Determine the [x, y] coordinate at the center of the cell enclosing the given text.  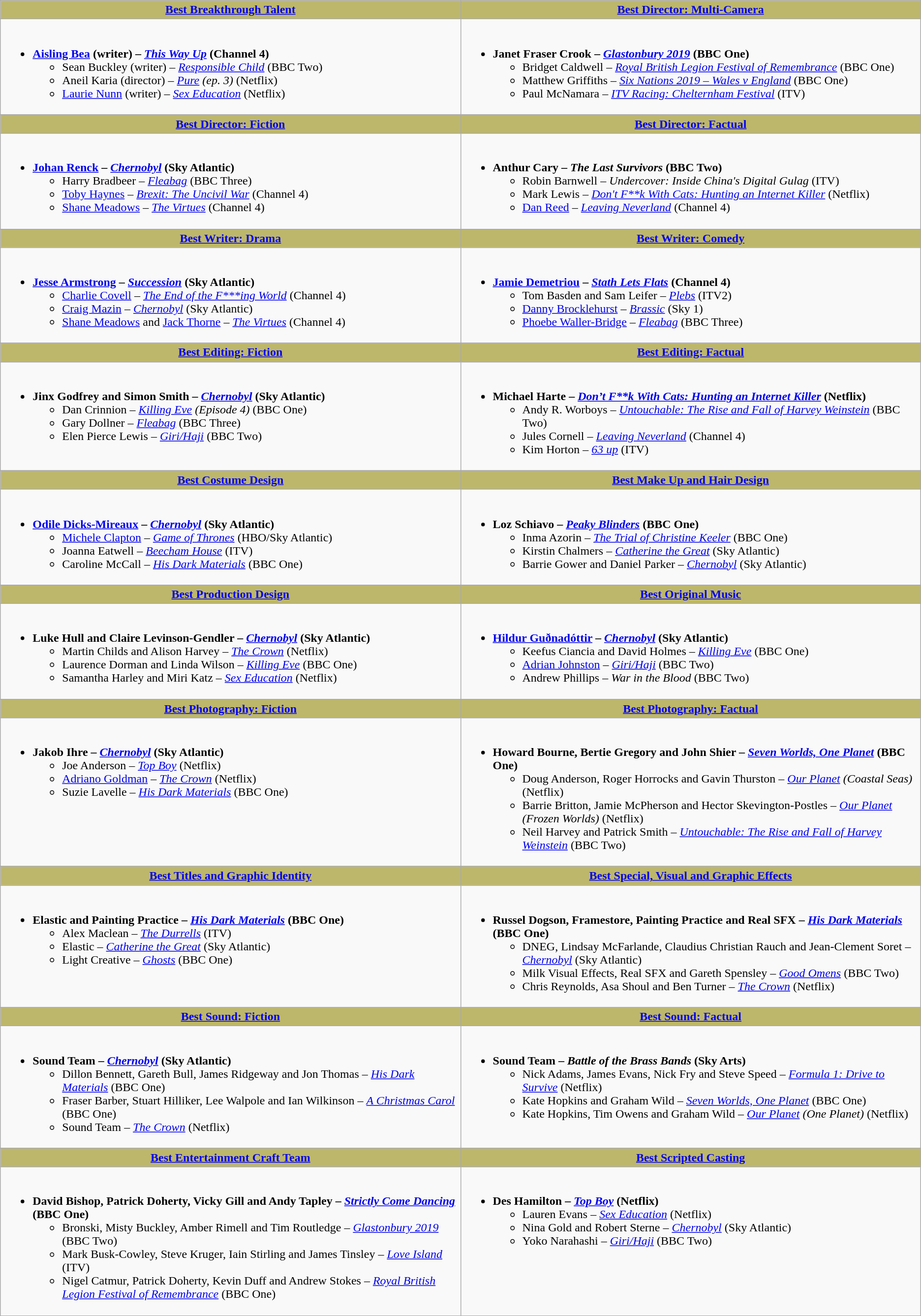
Best Sound: Factual [691, 1017]
Best Writer: Comedy [691, 238]
Best Entertainment Craft Team [230, 1158]
Best Photography: Fiction [230, 708]
Best Breakthrough Talent [230, 10]
Best Editing: Fiction [230, 352]
Best Scripted Casting [691, 1158]
Best Make Up and Hair Design [691, 480]
Best Titles and Graphic Identity [230, 876]
Best Special, Visual and Graphic Effects [691, 876]
Best Editing: Factual [691, 352]
Best Photography: Factual [691, 708]
Best Director: Multi-Camera [691, 10]
Best Director: Factual [691, 124]
Best Director: Fiction [230, 124]
Best Costume Design [230, 480]
Best Original Music [691, 594]
Best Production Design [230, 594]
Best Sound: Fiction [230, 1017]
Best Writer: Drama [230, 238]
